Search for the cell housing the specified text and yield its (X, Y) center coordinate. 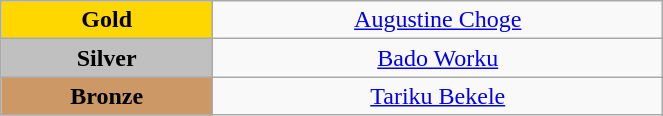
Silver (107, 58)
Bronze (107, 96)
Gold (107, 20)
Bado Worku (438, 58)
Tariku Bekele (438, 96)
Augustine Choge (438, 20)
